Detect which cell encompasses the target text, then output its (X, Y) center coordinate. 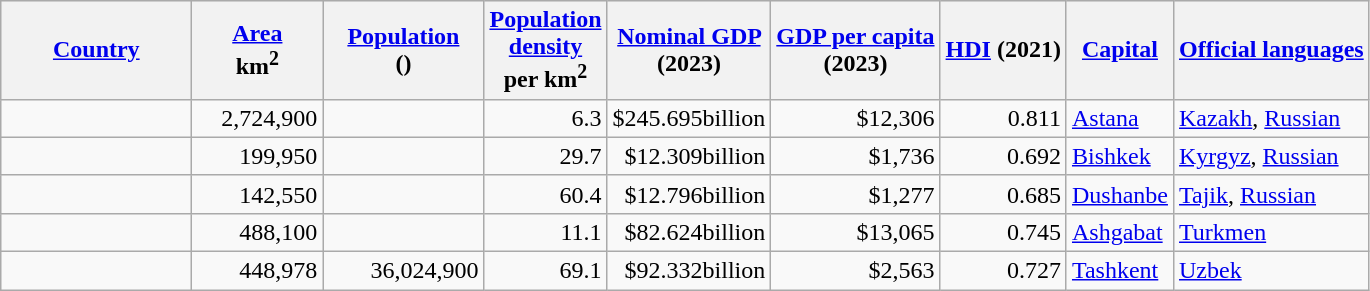
$13,065 (856, 232)
$12.309billion (689, 156)
Tashkent (1120, 271)
$82.624billion (689, 232)
Bishkek (1120, 156)
Population densityper km2 (546, 50)
0.685 (1003, 194)
Kazakh, Russian (1271, 118)
$92.332billion (689, 271)
142,550 (258, 194)
$12.796billion (689, 194)
199,950 (258, 156)
Population() (404, 50)
$2,563 (856, 271)
Areakm2 (258, 50)
Official languages (1271, 50)
29.7 (546, 156)
0.727 (1003, 271)
Capital (1120, 50)
Dushanbe (1120, 194)
6.3 (546, 118)
0.811 (1003, 118)
60.4 (546, 194)
Nominal GDP (2023) (689, 50)
Kyrgyz, Russian (1271, 156)
Ashgabat (1120, 232)
HDI (2021) (1003, 50)
$245.695billion (689, 118)
Tajik, Russian (1271, 194)
0.745 (1003, 232)
448,978 (258, 271)
$1,736 (856, 156)
Country (96, 50)
488,100 (258, 232)
2,724,900 (258, 118)
$12,306 (856, 118)
Astana (1120, 118)
Turkmen (1271, 232)
36,024,900 (404, 271)
69.1 (546, 271)
$1,277 (856, 194)
GDP per capita (2023) (856, 50)
11.1 (546, 232)
0.692 (1003, 156)
Uzbek (1271, 271)
